Search for the cell housing the specified text and yield its (X, Y) center coordinate. 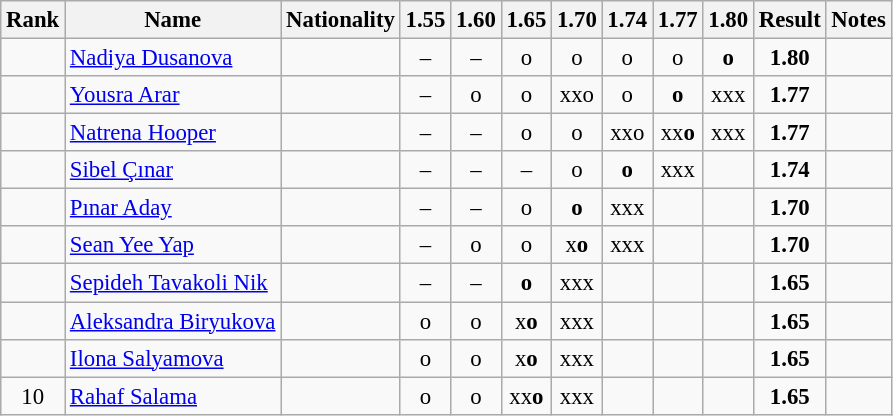
Aleksandra Biryukova (173, 321)
Yousra Arar (173, 95)
1.60 (476, 20)
Nationality (340, 20)
Sibel Çınar (173, 170)
Rank (33, 20)
Pınar Aday (173, 208)
Nadiya Dusanova (173, 58)
Name (173, 20)
1.55 (425, 20)
Sean Yee Yap (173, 245)
Ilona Salyamova (173, 358)
Sepideh Tavakoli Nik (173, 283)
Notes (858, 20)
Result (790, 20)
Natrena Hooper (173, 133)
Rahaf Salama (173, 396)
10 (33, 396)
